Identify which cell holds the provided text, then report its (X, Y) central coordinate. 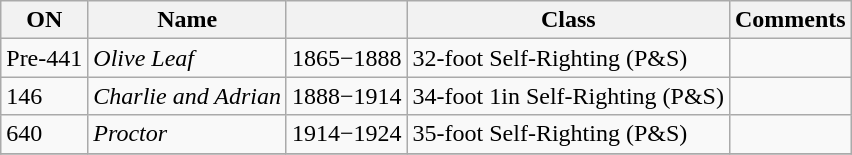
32-foot Self-Righting (P&S) (568, 58)
34-foot 1in Self-Righting (P&S) (568, 96)
Pre-441 (44, 58)
1914−1924 (346, 134)
ON (44, 20)
1888−1914 (346, 96)
1865−1888 (346, 58)
Proctor (188, 134)
Class (568, 20)
Charlie and Adrian (188, 96)
640 (44, 134)
Comments (790, 20)
35-foot Self-Righting (P&S) (568, 134)
146 (44, 96)
Name (188, 20)
Olive Leaf (188, 58)
